Pinpoint the cell where the given text exists, returning its (x, y) midpoint coordinate. 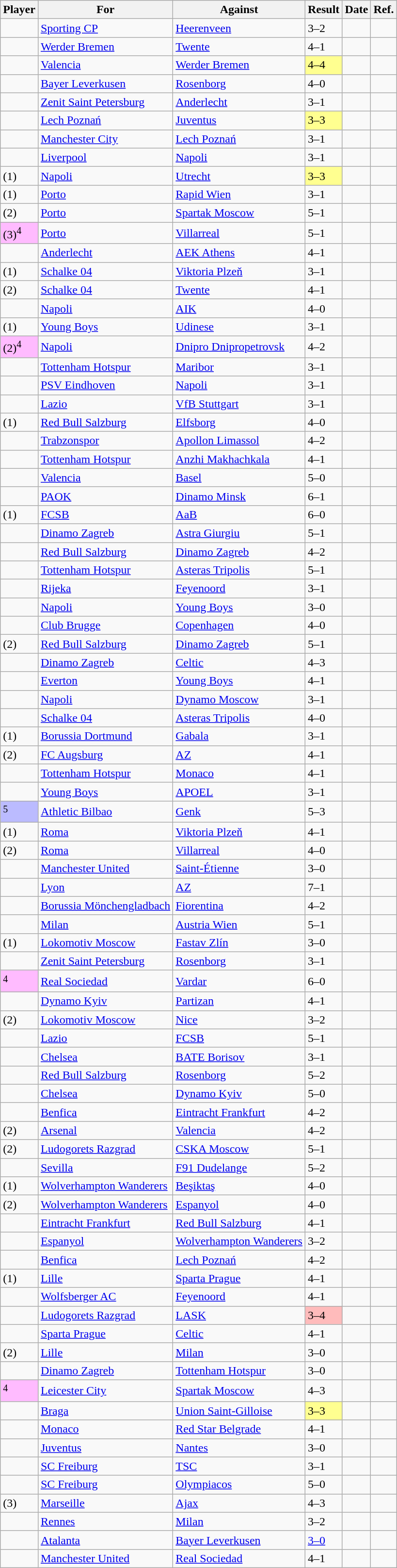
Wolfsberger AC (105, 1297)
Partizan (239, 1001)
Rijeka (105, 589)
FC Augsburg (105, 755)
Everton (105, 681)
PAOK (105, 496)
(3)4 (19, 233)
Nice (239, 1020)
AEK Athens (239, 253)
CSKA Moscow (239, 1149)
Lyon (105, 887)
Trabzonspor (105, 441)
Ajax (239, 1503)
5–3 (323, 811)
Fastav Zlín (239, 942)
Copenhagen (239, 626)
Borussia Dortmund (105, 736)
Ref. (384, 10)
Red Star Belgrade (239, 1429)
Against (239, 10)
Nantes (239, 1448)
Anzhi Makhachkala (239, 459)
Elfsborg (239, 422)
For (105, 10)
Utrecht (239, 176)
4–4 (323, 65)
Union Saint-Gilloise (239, 1411)
BATE Borisov (239, 1056)
TSC (239, 1466)
Dynamo Moscow (239, 699)
Athletic Bilbao (105, 811)
Leicester City (105, 1391)
6–1 (323, 496)
LASK (239, 1315)
Rapid Wien (239, 194)
Maribor (239, 367)
APOEL (239, 792)
PSV Eindhoven (105, 385)
Result (323, 10)
Dnipro Dnipropetrovsk (239, 347)
Sevilla (105, 1168)
Arsenal (105, 1130)
Player (19, 10)
3–4 (323, 1315)
Braga (105, 1411)
Basel (239, 478)
Vardar (239, 981)
AaB (239, 514)
7–1 (323, 887)
(3) (19, 1503)
Gabala (239, 736)
Austria Wien (239, 924)
Genk (239, 811)
Manchester City (105, 139)
Sporting CP (105, 28)
Atalanta (105, 1540)
Rennes (105, 1521)
Astra Giurgiu (239, 533)
Apollon Limassol (239, 441)
Olympiacos (239, 1485)
AIK (239, 308)
Date (357, 10)
5 (19, 811)
F91 Dudelange (239, 1168)
Beşiktaş (239, 1186)
Saint-Étienne (239, 869)
(2)4 (19, 347)
VfB Stuttgart (239, 404)
Marseille (105, 1503)
Fiorentina (239, 906)
Udinese (239, 327)
Borussia Mönchengladbach (105, 906)
Club Brugge (105, 626)
Liverpool (105, 157)
Heerenveen (239, 28)
Dinamo Minsk (239, 496)
